Extract the [X, Y] coordinate from the center of the cell holding the provided text.  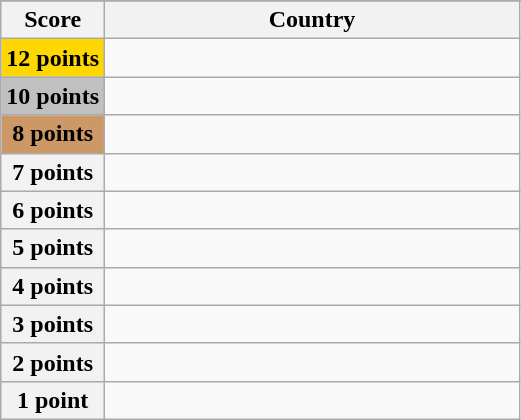
3 points [53, 324]
6 points [53, 210]
Country [312, 20]
2 points [53, 362]
Score [53, 20]
7 points [53, 172]
10 points [53, 96]
5 points [53, 248]
12 points [53, 58]
4 points [53, 286]
8 points [53, 134]
1 point [53, 400]
